Capture the cell that displays the provided text and extract its [x, y] central coordinate. 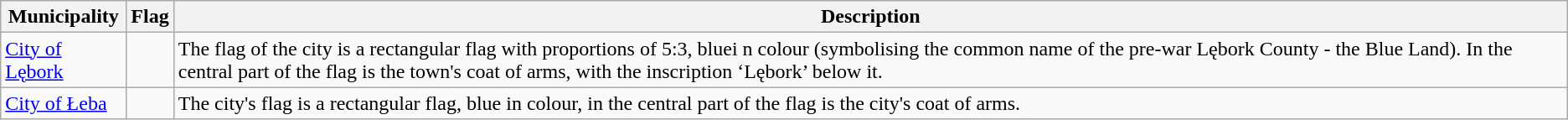
Description [870, 17]
City of Lębork [64, 60]
Municipality [64, 17]
The city's flag is a rectangular flag, blue in colour, in the central part of the flag is the city's coat of arms. [870, 103]
Flag [150, 17]
City of Łeba [64, 103]
